Return [x, y] of the center of cell containing provided text 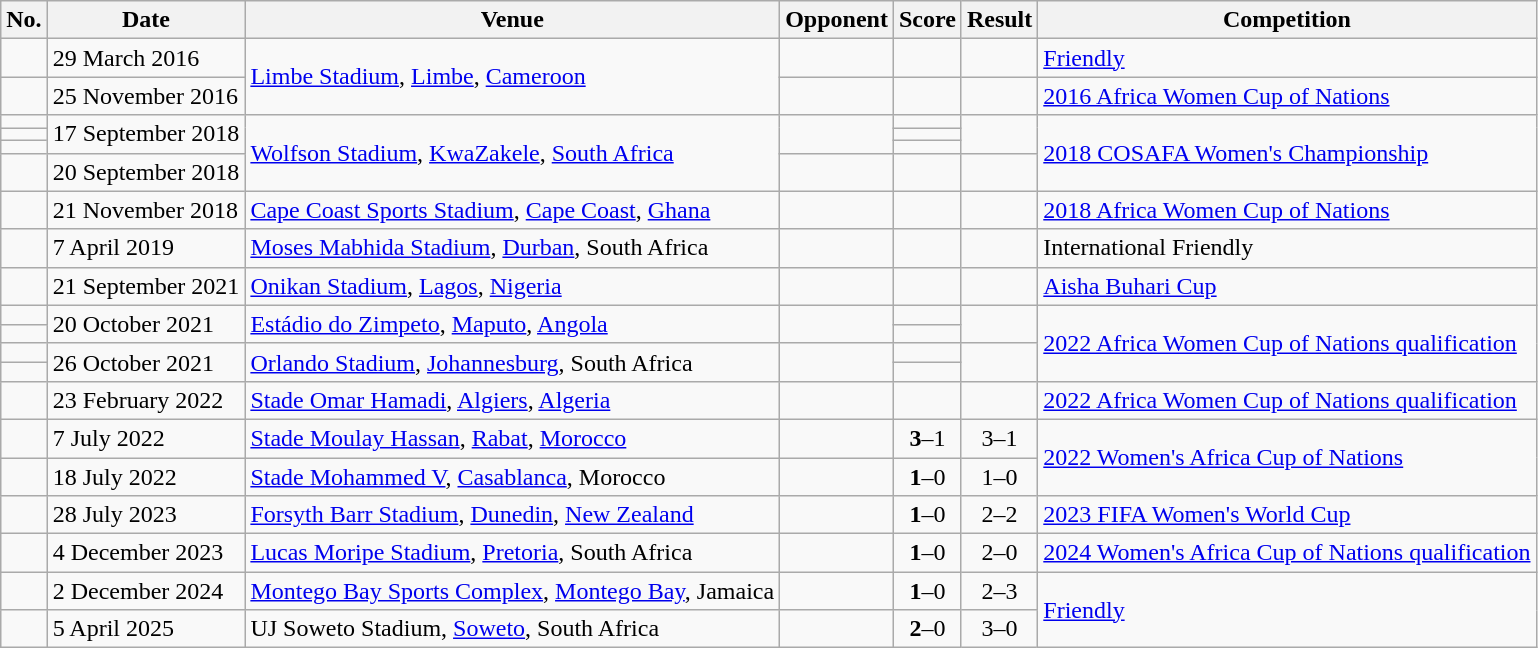
Aisha Buhari Cup [1287, 286]
2018 COSAFA Women's Championship [1287, 153]
Orlando Stadium, Johannesburg, South Africa [512, 362]
2 December 2024 [146, 591]
2016 Africa Women Cup of Nations [1287, 96]
Competition [1287, 20]
23 February 2022 [146, 400]
Limbe Stadium, Limbe, Cameroon [512, 77]
Stade Mohammed V, Casablanca, Morocco [512, 477]
17 September 2018 [146, 134]
20 September 2018 [146, 172]
3–0 [999, 629]
Montego Bay Sports Complex, Montego Bay, Jamaica [512, 591]
7 July 2022 [146, 438]
Date [146, 20]
18 July 2022 [146, 477]
21 September 2021 [146, 286]
2024 Women's Africa Cup of Nations qualification [1287, 553]
2023 FIFA Women's World Cup [1287, 515]
UJ Soweto Stadium, Soweto, South Africa [512, 629]
Moses Mabhida Stadium, Durban, South Africa [512, 248]
20 October 2021 [146, 324]
No. [24, 20]
Opponent [837, 20]
International Friendly [1287, 248]
2–3 [999, 591]
4 December 2023 [146, 553]
26 October 2021 [146, 362]
2022 Women's Africa Cup of Nations [1287, 457]
21 November 2018 [146, 210]
25 November 2016 [146, 96]
5 April 2025 [146, 629]
Stade Omar Hamadi, Algiers, Algeria [512, 400]
Wolfson Stadium, KwaZakele, South Africa [512, 153]
Score [927, 20]
28 July 2023 [146, 515]
Lucas Moripe Stadium, Pretoria, South Africa [512, 553]
29 March 2016 [146, 58]
Result [999, 20]
2–2 [999, 515]
Venue [512, 20]
Cape Coast Sports Stadium, Cape Coast, Ghana [512, 210]
7 April 2019 [146, 248]
Forsyth Barr Stadium, Dunedin, New Zealand [512, 515]
2018 Africa Women Cup of Nations [1287, 210]
Onikan Stadium, Lagos, Nigeria [512, 286]
Estádio do Zimpeto, Maputo, Angola [512, 324]
Stade Moulay Hassan, Rabat, Morocco [512, 438]
